For the text-containing cell, return its midpoint in [x, y] coordinate format. 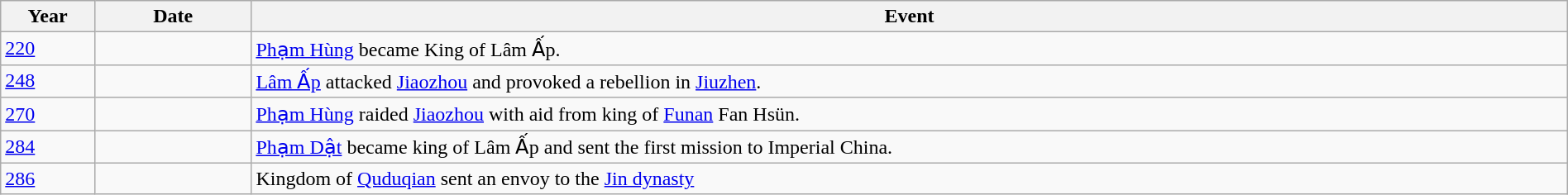
248 [48, 81]
Year [48, 17]
Kingdom of Quduqian sent an envoy to the Jin dynasty [910, 178]
Lâm Ấp attacked Jiaozhou and provoked a rebellion in Jiuzhen. [910, 81]
286 [48, 178]
Date [172, 17]
Phạm Hùng became King of Lâm Ấp. [910, 49]
Phạm Hùng raided Jiaozhou with aid from king of Funan Fan Hsün. [910, 114]
Phạm Dật became king of Lâm Ấp and sent the first mission to Imperial China. [910, 147]
Event [910, 17]
270 [48, 114]
220 [48, 49]
284 [48, 147]
